Determine the (x, y) coordinate at the center of the cell enclosing the given text.  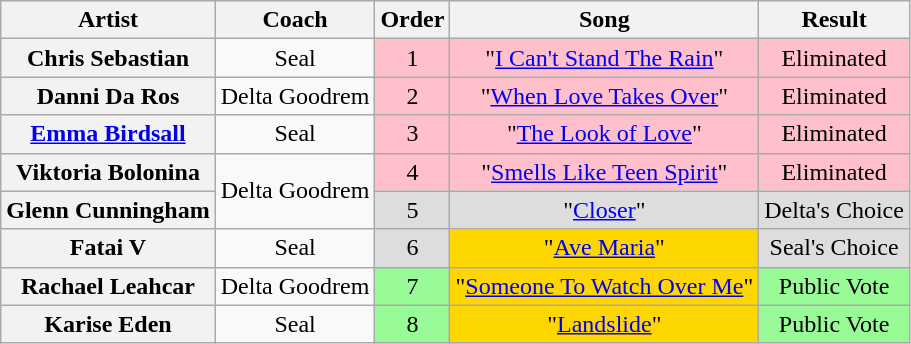
Karise Eden (108, 324)
Result (834, 20)
Order (412, 20)
Glenn Cunningham (108, 210)
"Someone To Watch Over Me" (604, 286)
"When Love Takes Over" (604, 96)
5 (412, 210)
8 (412, 324)
Delta's Choice (834, 210)
3 (412, 134)
Coach (295, 20)
Song (604, 20)
Danni Da Ros (108, 96)
6 (412, 248)
Viktoria Bolonina (108, 172)
7 (412, 286)
Fatai V (108, 248)
"Closer" (604, 210)
"I Can't Stand The Rain" (604, 58)
Emma Birdsall (108, 134)
"Smells Like Teen Spirit" (604, 172)
Artist (108, 20)
"Landslide" (604, 324)
4 (412, 172)
Chris Sebastian (108, 58)
2 (412, 96)
"The Look of Love" (604, 134)
Rachael Leahcar (108, 286)
Seal's Choice (834, 248)
"Ave Maria" (604, 248)
1 (412, 58)
